Output the [X, Y] coordinate of the center of the cell containing the given text.  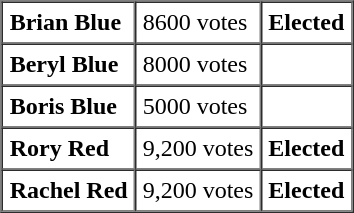
Boris Blue [68, 107]
5000 votes [198, 107]
8000 votes [198, 65]
Rory Red [68, 149]
8600 votes [198, 23]
Brian Blue [68, 23]
Beryl Blue [68, 65]
Rachel Red [68, 191]
